Scan for the cell matching the given text and deliver its (X, Y) coordinate at center. 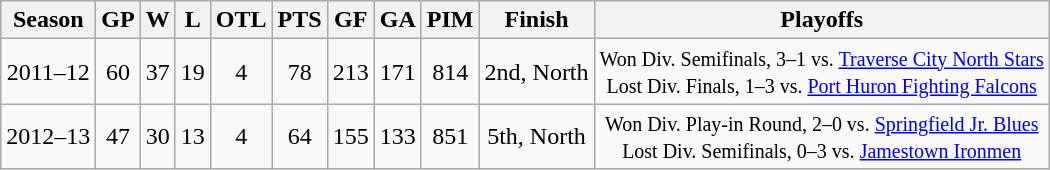
W (158, 20)
Playoffs (822, 20)
OTL (241, 20)
213 (350, 72)
PTS (300, 20)
64 (300, 136)
2012–13 (48, 136)
78 (300, 72)
Finish (536, 20)
60 (118, 72)
Won Div. Semifinals, 3–1 vs. Traverse City North StarsLost Div. Finals, 1–3 vs. Port Huron Fighting Falcons (822, 72)
L (192, 20)
2011–12 (48, 72)
GA (398, 20)
37 (158, 72)
GP (118, 20)
GF (350, 20)
19 (192, 72)
814 (450, 72)
5th, North (536, 136)
Season (48, 20)
13 (192, 136)
851 (450, 136)
171 (398, 72)
PIM (450, 20)
2nd, North (536, 72)
47 (118, 136)
155 (350, 136)
30 (158, 136)
Won Div. Play-in Round, 2–0 vs. Springfield Jr. BluesLost Div. Semifinals, 0–3 vs. Jamestown Ironmen (822, 136)
133 (398, 136)
